Locate the cell with the specified text and output its (x, y) center coordinate. 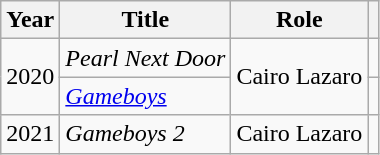
Gameboys 2 (146, 134)
Gameboys (146, 96)
Pearl Next Door (146, 58)
Title (146, 20)
2020 (30, 77)
2021 (30, 134)
Role (300, 20)
Year (30, 20)
